Locate the cell with the specified text and output its [x, y] center coordinate. 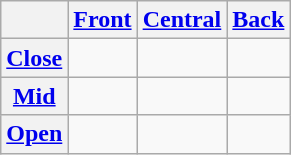
Front [102, 20]
Open [34, 134]
Mid [34, 96]
Central [182, 20]
Close [34, 58]
Back [258, 20]
